Search for the cell housing the specified text and yield its (X, Y) center coordinate. 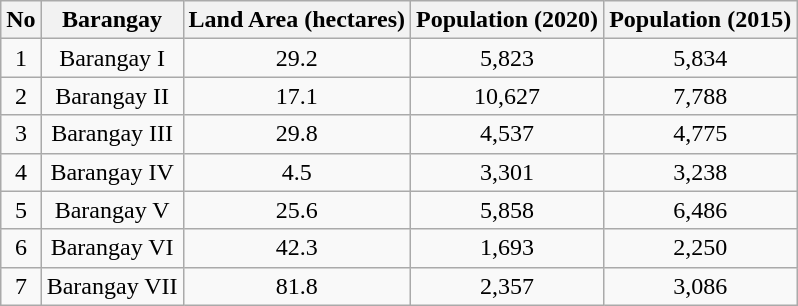
4 (21, 172)
6 (21, 248)
7,788 (700, 96)
Barangay IV (112, 172)
Land Area (hectares) (296, 20)
5 (21, 210)
2,357 (508, 286)
4,537 (508, 134)
29.8 (296, 134)
4,775 (700, 134)
2,250 (700, 248)
Barangay VI (112, 248)
Barangay III (112, 134)
Barangay I (112, 58)
7 (21, 286)
1,693 (508, 248)
3 (21, 134)
No (21, 20)
Population (2015) (700, 20)
5,823 (508, 58)
29.2 (296, 58)
Barangay II (112, 96)
2 (21, 96)
81.8 (296, 286)
25.6 (296, 210)
Barangay VII (112, 286)
6,486 (700, 210)
Barangay V (112, 210)
3,301 (508, 172)
Barangay (112, 20)
10,627 (508, 96)
4.5 (296, 172)
3,086 (700, 286)
17.1 (296, 96)
1 (21, 58)
Population (2020) (508, 20)
5,858 (508, 210)
5,834 (700, 58)
42.3 (296, 248)
3,238 (700, 172)
